Find where the given text appears and provide that cell's center as [X, Y] coordinate. 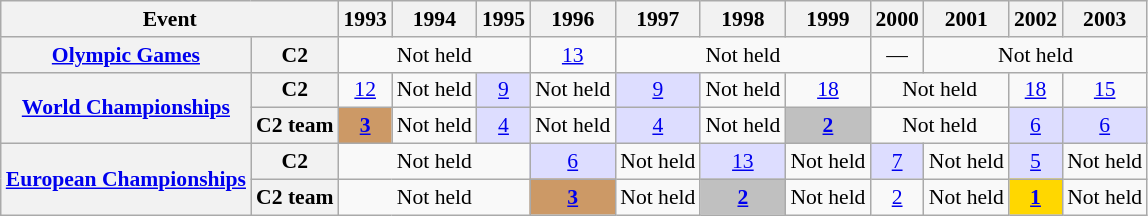
15 [1104, 90]
2000 [896, 19]
— [896, 55]
2002 [1036, 19]
1 [1036, 197]
1995 [504, 19]
Olympic Games [126, 55]
7 [896, 162]
5 [1036, 162]
1999 [828, 19]
12 [366, 90]
2001 [966, 19]
1994 [434, 19]
Event [170, 19]
World Championships [126, 108]
1997 [658, 19]
1998 [742, 19]
1993 [366, 19]
2003 [1104, 19]
1996 [572, 19]
European Championships [126, 180]
